Capture the cell that displays the provided text and extract its (X, Y) central coordinate. 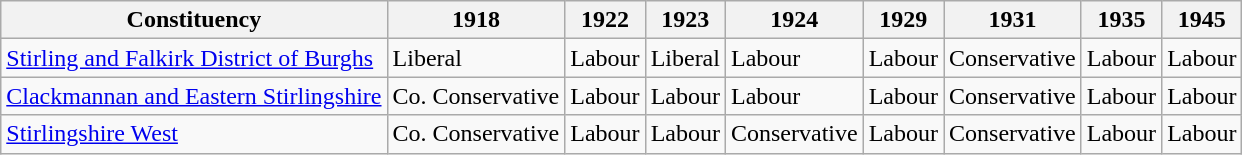
1929 (903, 20)
1922 (605, 20)
1924 (794, 20)
Constituency (194, 20)
Stirling and Falkirk District of Burghs (194, 58)
Stirlingshire West (194, 134)
1945 (1202, 20)
1935 (1121, 20)
1918 (476, 20)
Clackmannan and Eastern Stirlingshire (194, 96)
1923 (685, 20)
1931 (1013, 20)
